Detect which cell encompasses the target text, then output its [x, y] center coordinate. 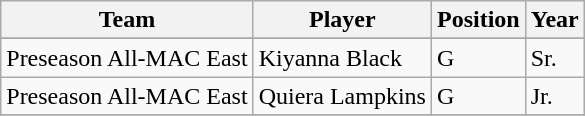
Quiera Lampkins [342, 96]
Kiyanna Black [342, 58]
Jr. [554, 96]
Sr. [554, 58]
Position [478, 20]
Player [342, 20]
Year [554, 20]
Team [127, 20]
